Output the (x, y) coordinate of the center of the cell containing the given text.  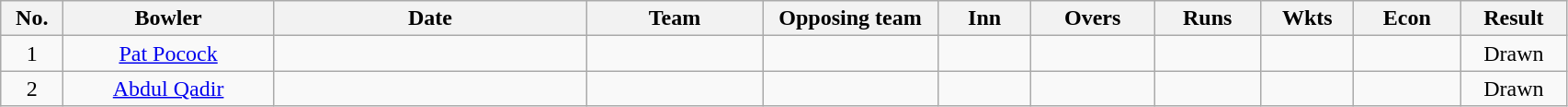
1 (32, 53)
Runs (1208, 18)
Pat Pocock (169, 53)
2 (32, 89)
No. (32, 18)
Overs (1093, 18)
Econ (1407, 18)
Date (430, 18)
Abdul Qadir (169, 89)
Opposing team (851, 18)
Bowler (169, 18)
Team (675, 18)
Result (1514, 18)
Wkts (1307, 18)
Inn (985, 18)
